Determine the [X, Y] coordinate at the center of the cell enclosing the given text.  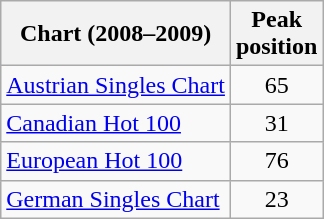
Chart (2008–2009) [116, 34]
23 [276, 199]
76 [276, 161]
65 [276, 85]
European Hot 100 [116, 161]
Peakposition [276, 34]
Austrian Singles Chart [116, 85]
German Singles Chart [116, 199]
31 [276, 123]
Canadian Hot 100 [116, 123]
